Capture the cell that displays the provided text and extract its (x, y) central coordinate. 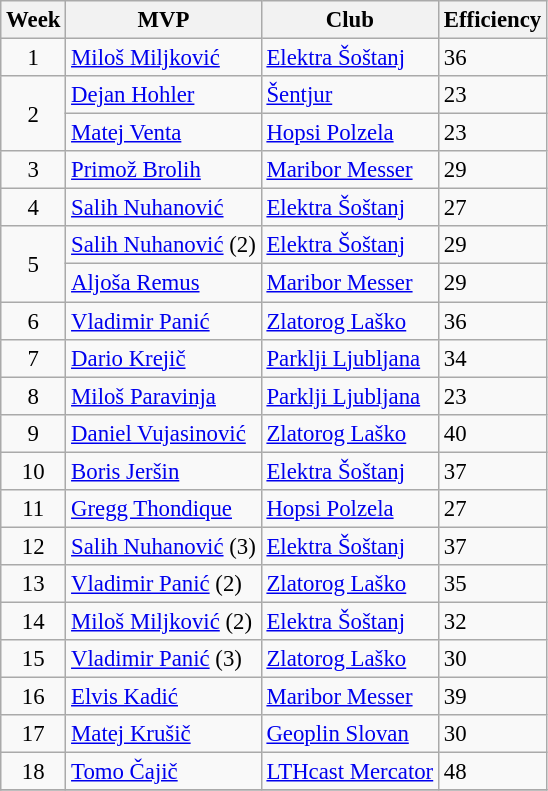
Daniel Vujasinović (164, 433)
34 (493, 358)
5 (34, 264)
18 (34, 772)
Elvis Kadić (164, 697)
Salih Nuhanović (2) (164, 245)
Aljoša Remus (164, 283)
6 (34, 321)
Miloš Miljković (164, 58)
Šentjur (350, 95)
Club (350, 20)
13 (34, 584)
32 (493, 621)
16 (34, 697)
Salih Nuhanović (164, 208)
Miloš Miljković (2) (164, 621)
39 (493, 697)
Boris Jeršin (164, 471)
35 (493, 584)
Primož Brolih (164, 170)
MVP (164, 20)
Vladimir Panić (2) (164, 584)
14 (34, 621)
Tomo Čajič (164, 772)
10 (34, 471)
40 (493, 433)
11 (34, 509)
Geoplin Slovan (350, 734)
2 (34, 114)
7 (34, 358)
Gregg Thondique (164, 509)
15 (34, 659)
Dejan Hohler (164, 95)
3 (34, 170)
LTHcast Mercator (350, 772)
Efficiency (493, 20)
Miloš Paravinja (164, 396)
48 (493, 772)
Dario Krejič (164, 358)
17 (34, 734)
1 (34, 58)
Matej Venta (164, 133)
4 (34, 208)
9 (34, 433)
Vladimir Panić (3) (164, 659)
12 (34, 546)
Week (34, 20)
Vladimir Panić (164, 321)
Matej Krušič (164, 734)
8 (34, 396)
Salih Nuhanović (3) (164, 546)
